Search for the cell housing the specified text and yield its [x, y] center coordinate. 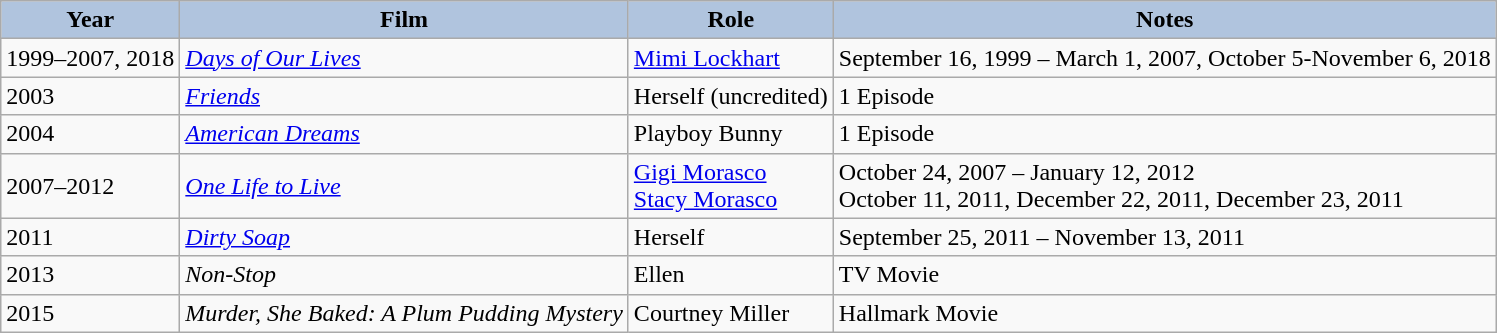
Ellen [730, 275]
Dirty Soap [404, 237]
2013 [90, 275]
Playboy Bunny [730, 134]
2011 [90, 237]
September 25, 2011 – November 13, 2011 [1164, 237]
Non-Stop [404, 275]
Courtney Miller [730, 313]
Herself (uncredited) [730, 96]
TV Movie [1164, 275]
2003 [90, 96]
One Life to Live [404, 186]
Friends [404, 96]
1999–2007, 2018 [90, 58]
2007–2012 [90, 186]
October 24, 2007 – January 12, 2012October 11, 2011, December 22, 2011, December 23, 2011 [1164, 186]
Mimi Lockhart [730, 58]
Hallmark Movie [1164, 313]
American Dreams [404, 134]
Murder, She Baked: A Plum Pudding Mystery [404, 313]
Notes [1164, 20]
Year [90, 20]
Role [730, 20]
Film [404, 20]
2004 [90, 134]
Gigi MorascoStacy Morasco [730, 186]
Herself [730, 237]
Days of Our Lives [404, 58]
2015 [90, 313]
September 16, 1999 – March 1, 2007, October 5-November 6, 2018 [1164, 58]
